Identify which cell holds the provided text, then report its (X, Y) central coordinate. 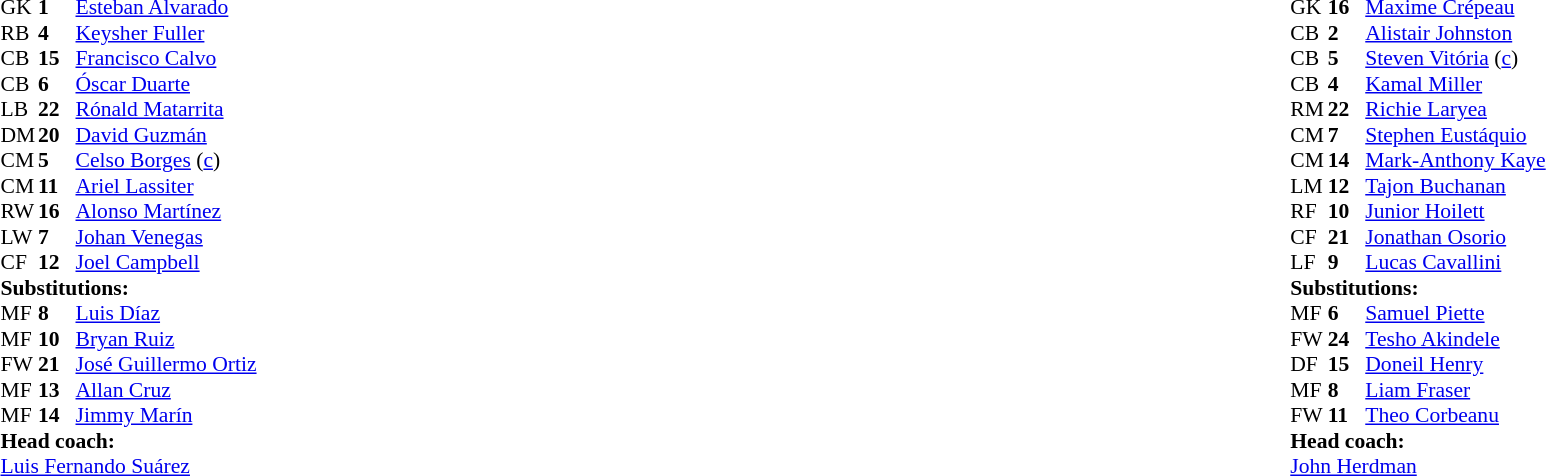
Tajon Buchanan (1455, 186)
Jonathan Osorio (1455, 237)
Johan Venegas (166, 237)
DM (19, 135)
Richie Laryea (1455, 109)
RB (19, 33)
Theo Corbeanu (1455, 415)
Luis Díaz (166, 313)
2 (1347, 33)
Rónald Matarrita (166, 109)
LW (19, 237)
Tesho Akindele (1455, 339)
LB (19, 109)
16 (57, 211)
Alonso Martínez (166, 211)
Kamal Miller (1455, 84)
Samuel Piette (1455, 313)
Francisco Calvo (166, 59)
Ariel Lassiter (166, 186)
Steven Vitória (c) (1455, 59)
Junior Hoilett (1455, 211)
24 (1347, 339)
David Guzmán (166, 135)
Doneil Henry (1455, 365)
Allan Cruz (166, 390)
RM (1309, 109)
LM (1309, 186)
LF (1309, 263)
RW (19, 211)
9 (1347, 263)
Keysher Fuller (166, 33)
Liam Fraser (1455, 390)
Jimmy Marín (166, 415)
Lucas Cavallini (1455, 263)
Celso Borges (c) (166, 161)
Alistair Johnston (1455, 33)
Óscar Duarte (166, 84)
Stephen Eustáquio (1455, 135)
José Guillermo Ortiz (166, 365)
Joel Campbell (166, 263)
Bryan Ruiz (166, 339)
DF (1309, 365)
Mark-Anthony Kaye (1455, 161)
RF (1309, 211)
20 (57, 135)
13 (57, 390)
